Detect which cell encompasses the target text, then output its [X, Y] center coordinate. 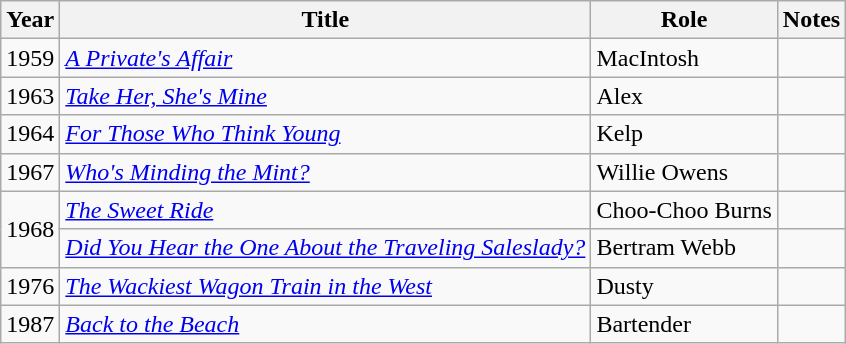
Bartender [684, 324]
Willie Owens [684, 172]
1987 [30, 324]
Year [30, 20]
For Those Who Think Young [326, 134]
MacIntosh [684, 58]
Choo-Choo Burns [684, 210]
Did You Hear the One About the Traveling Saleslady? [326, 248]
Bertram Webb [684, 248]
Notes [811, 20]
Who's Minding the Mint? [326, 172]
Take Her, She's Mine [326, 96]
Alex [684, 96]
1967 [30, 172]
A Private's Affair [326, 58]
1968 [30, 229]
Title [326, 20]
1963 [30, 96]
Role [684, 20]
Kelp [684, 134]
Back to the Beach [326, 324]
The Sweet Ride [326, 210]
The Wackiest Wagon Train in the West [326, 286]
1964 [30, 134]
1959 [30, 58]
1976 [30, 286]
Dusty [684, 286]
